Extract the (X, Y) coordinate from the center of the cell holding the provided text.  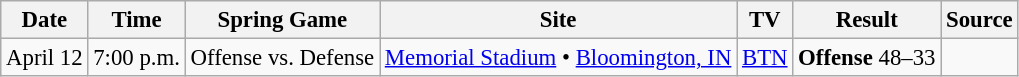
Time (136, 20)
April 12 (44, 58)
BTN (765, 58)
Offense vs. Defense (282, 58)
Date (44, 20)
Result (867, 20)
Offense 48–33 (867, 58)
Site (558, 20)
7:00 p.m. (136, 58)
TV (765, 20)
Memorial Stadium • Bloomington, IN (558, 58)
Spring Game (282, 20)
Source (980, 20)
